Identify which cell holds the provided text, then report its [x, y] central coordinate. 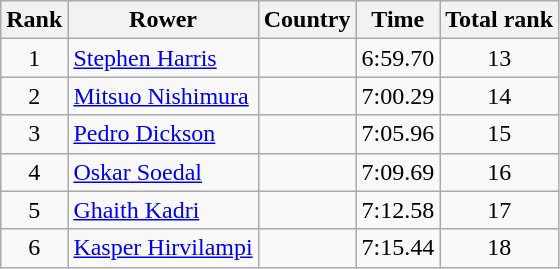
Kasper Hirvilampi [163, 248]
Oskar Soedal [163, 172]
17 [500, 210]
7:12.58 [398, 210]
5 [34, 210]
6:59.70 [398, 58]
Time [398, 20]
Ghaith Kadri [163, 210]
13 [500, 58]
Total rank [500, 20]
Pedro Dickson [163, 134]
7:15.44 [398, 248]
16 [500, 172]
6 [34, 248]
7:00.29 [398, 96]
2 [34, 96]
1 [34, 58]
Mitsuo Nishimura [163, 96]
Rank [34, 20]
7:05.96 [398, 134]
Stephen Harris [163, 58]
Rower [163, 20]
Country [307, 20]
18 [500, 248]
4 [34, 172]
14 [500, 96]
7:09.69 [398, 172]
15 [500, 134]
3 [34, 134]
